Scan for the cell matching the given text and deliver its [x, y] coordinate at center. 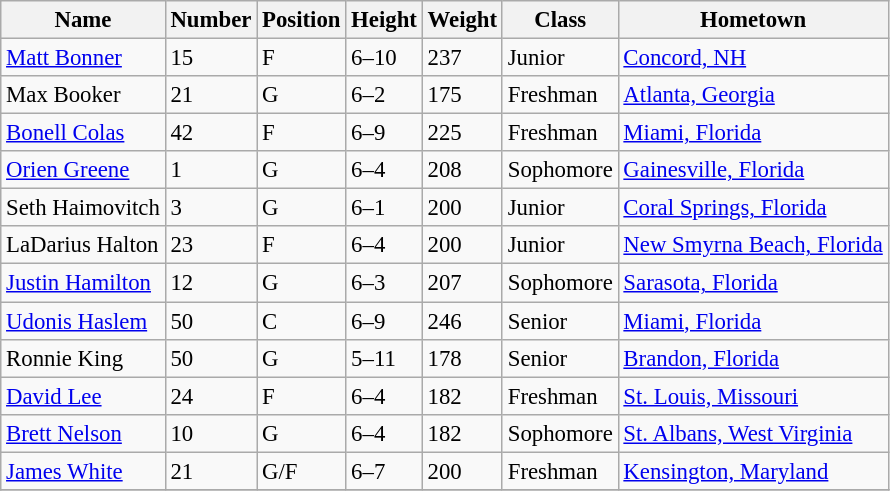
Udonis Haslem [83, 321]
LaDarius Halton [83, 245]
3 [211, 208]
Seth Haimovitch [83, 208]
5–11 [384, 358]
237 [462, 58]
42 [211, 133]
Coral Springs, Florida [753, 208]
6–10 [384, 58]
Sarasota, Florida [753, 283]
246 [462, 321]
Position [302, 20]
Weight [462, 20]
Orien Greene [83, 170]
208 [462, 170]
6–3 [384, 283]
Justin Hamilton [83, 283]
12 [211, 283]
Atlanta, Georgia [753, 95]
10 [211, 433]
Hometown [753, 20]
Gainesville, Florida [753, 170]
6–2 [384, 95]
Brandon, Florida [753, 358]
207 [462, 283]
Bonell Colas [83, 133]
6–7 [384, 471]
1 [211, 170]
175 [462, 95]
Number [211, 20]
178 [462, 358]
15 [211, 58]
Concord, NH [753, 58]
Name [83, 20]
Height [384, 20]
New Smyrna Beach, Florida [753, 245]
Max Booker [83, 95]
Brett Nelson [83, 433]
David Lee [83, 396]
Ronnie King [83, 358]
225 [462, 133]
6–1 [384, 208]
23 [211, 245]
C [302, 321]
24 [211, 396]
St. Louis, Missouri [753, 396]
G/F [302, 471]
Kensington, Maryland [753, 471]
Matt Bonner [83, 58]
James White [83, 471]
Class [560, 20]
St. Albans, West Virginia [753, 433]
